Search for the cell housing the specified text and yield its (x, y) center coordinate. 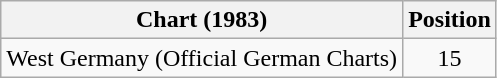
Chart (1983) (202, 20)
West Germany (Official German Charts) (202, 58)
15 (450, 58)
Position (450, 20)
